Locate the cell with the specified text and output its [X, Y] center coordinate. 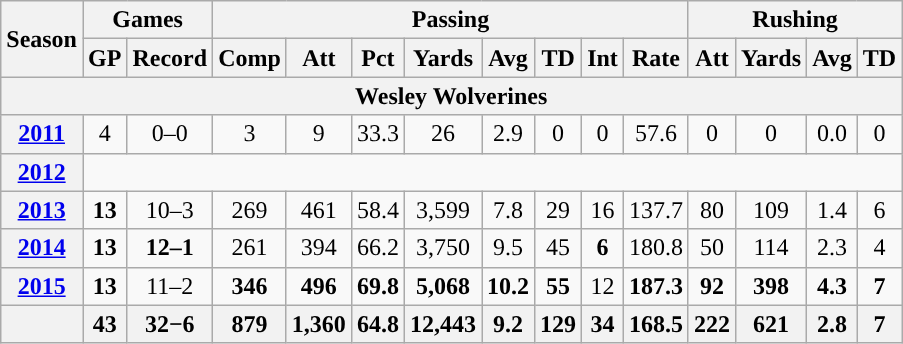
12,443 [442, 324]
Pct [378, 58]
11–2 [170, 286]
Int [603, 58]
66.2 [378, 248]
57.6 [656, 134]
394 [318, 248]
2013 [42, 210]
1.4 [832, 210]
187.3 [656, 286]
45 [558, 248]
5,068 [442, 286]
269 [250, 210]
64.8 [378, 324]
2.3 [832, 248]
346 [250, 286]
92 [712, 286]
10.2 [508, 286]
109 [772, 210]
Wesley Wolverines [452, 96]
29 [558, 210]
2.8 [832, 324]
9.5 [508, 248]
58.4 [378, 210]
114 [772, 248]
Passing [451, 20]
0–0 [170, 134]
43 [104, 324]
137.7 [656, 210]
10–3 [170, 210]
69.8 [378, 286]
33.3 [378, 134]
2.9 [508, 134]
0.0 [832, 134]
180.8 [656, 248]
Comp [250, 58]
Games [147, 20]
34 [603, 324]
12 [603, 286]
9.2 [508, 324]
168.5 [656, 324]
496 [318, 286]
129 [558, 324]
2011 [42, 134]
26 [442, 134]
GP [104, 58]
3 [250, 134]
3,750 [442, 248]
3,599 [442, 210]
16 [603, 210]
621 [772, 324]
32−6 [170, 324]
1,360 [318, 324]
261 [250, 248]
879 [250, 324]
4.3 [832, 286]
2015 [42, 286]
2014 [42, 248]
12–1 [170, 248]
55 [558, 286]
222 [712, 324]
50 [712, 248]
461 [318, 210]
Season [42, 39]
Rate [656, 58]
Rushing [794, 20]
2012 [42, 172]
7.8 [508, 210]
Record [170, 58]
398 [772, 286]
9 [318, 134]
80 [712, 210]
